Extract the (x, y) coordinate from the center of the cell holding the provided text.  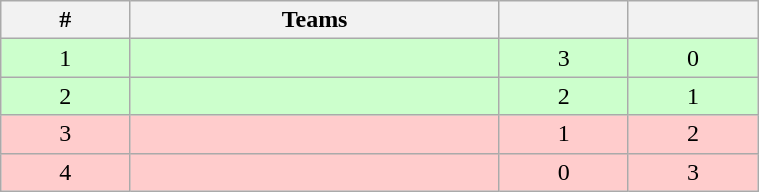
# (66, 20)
Teams (314, 20)
4 (66, 172)
